Identify which cell holds the provided text, then report its [X, Y] central coordinate. 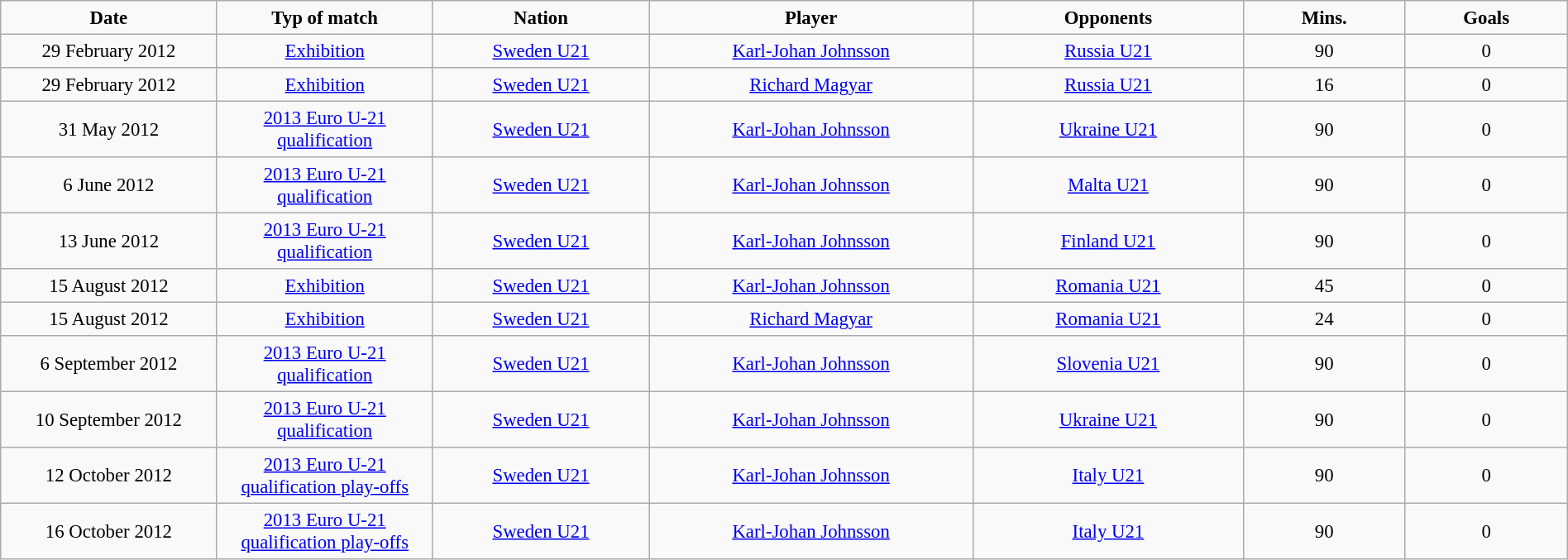
Player [811, 17]
13 June 2012 [109, 241]
Date [109, 17]
Typ of match [324, 17]
Nation [541, 17]
Malta U21 [1108, 185]
Mins. [1324, 17]
Finland U21 [1108, 241]
Goals [1486, 17]
12 October 2012 [109, 476]
16 [1324, 84]
6 June 2012 [109, 185]
Opponents [1108, 17]
6 September 2012 [109, 364]
10 September 2012 [109, 419]
16 October 2012 [109, 531]
45 [1324, 285]
31 May 2012 [109, 129]
Slovenia U21 [1108, 364]
24 [1324, 318]
